Identify which cell holds the provided text, then report its [x, y] central coordinate. 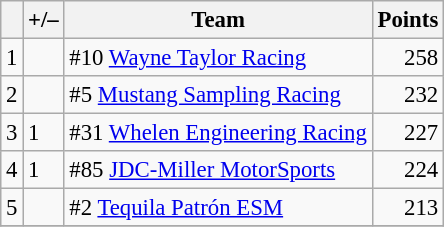
258 [408, 58]
#10 Wayne Taylor Racing [218, 58]
224 [408, 170]
4 [12, 170]
Points [408, 20]
#5 Mustang Sampling Racing [218, 95]
213 [408, 208]
#2 Tequila Patrón ESM [218, 208]
Team [218, 20]
5 [12, 208]
227 [408, 133]
3 [12, 133]
#31 Whelen Engineering Racing [218, 133]
+/– [44, 20]
232 [408, 95]
2 [12, 95]
#85 JDC-Miller MotorSports [218, 170]
